Output the [x, y] coordinate of the center of the cell containing the given text.  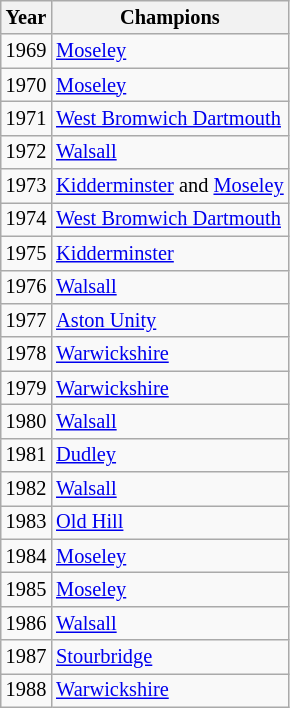
1977 [26, 320]
1980 [26, 421]
1985 [26, 589]
Stourbridge [170, 657]
Old Hill [170, 522]
1981 [26, 455]
1976 [26, 287]
1982 [26, 489]
1973 [26, 186]
1988 [26, 690]
Year [26, 17]
Kidderminster and Moseley [170, 186]
1979 [26, 388]
1975 [26, 253]
1969 [26, 51]
1987 [26, 657]
Dudley [170, 455]
1986 [26, 623]
1970 [26, 85]
1974 [26, 219]
1972 [26, 152]
Aston Unity [170, 320]
1978 [26, 354]
Champions [170, 17]
1971 [26, 118]
1983 [26, 522]
1984 [26, 556]
Kidderminster [170, 253]
